Search for the cell housing the specified text and yield its [x, y] center coordinate. 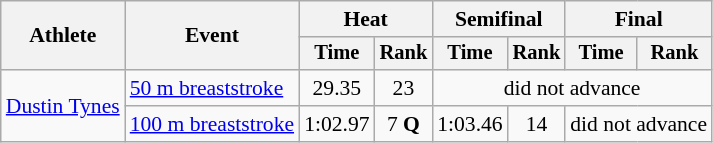
1:02.97 [336, 124]
50 m breaststroke [212, 88]
Athlete [63, 36]
14 [537, 124]
29.35 [336, 88]
100 m breaststroke [212, 124]
Heat [366, 19]
7 Q [404, 124]
Final [638, 19]
Semifinal [498, 19]
23 [404, 88]
Event [212, 36]
Dustin Tynes [63, 106]
1:03.46 [470, 124]
